Determine the [X, Y] coordinate at the center of the cell enclosing the given text.  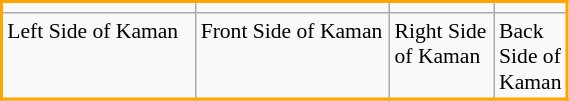
Left Side of Kaman [99, 56]
Back Side of Kaman [530, 56]
Front Side of Kaman [293, 56]
Right Side of Kaman [442, 56]
